Locate the cell with the specified text and output its (x, y) center coordinate. 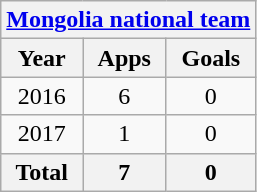
1 (124, 134)
2016 (42, 96)
2017 (42, 134)
Year (42, 58)
Total (42, 172)
7 (124, 172)
Apps (124, 58)
6 (124, 96)
Mongolia national team (128, 20)
Goals (211, 58)
